Return [X, Y] of the center of cell containing provided text 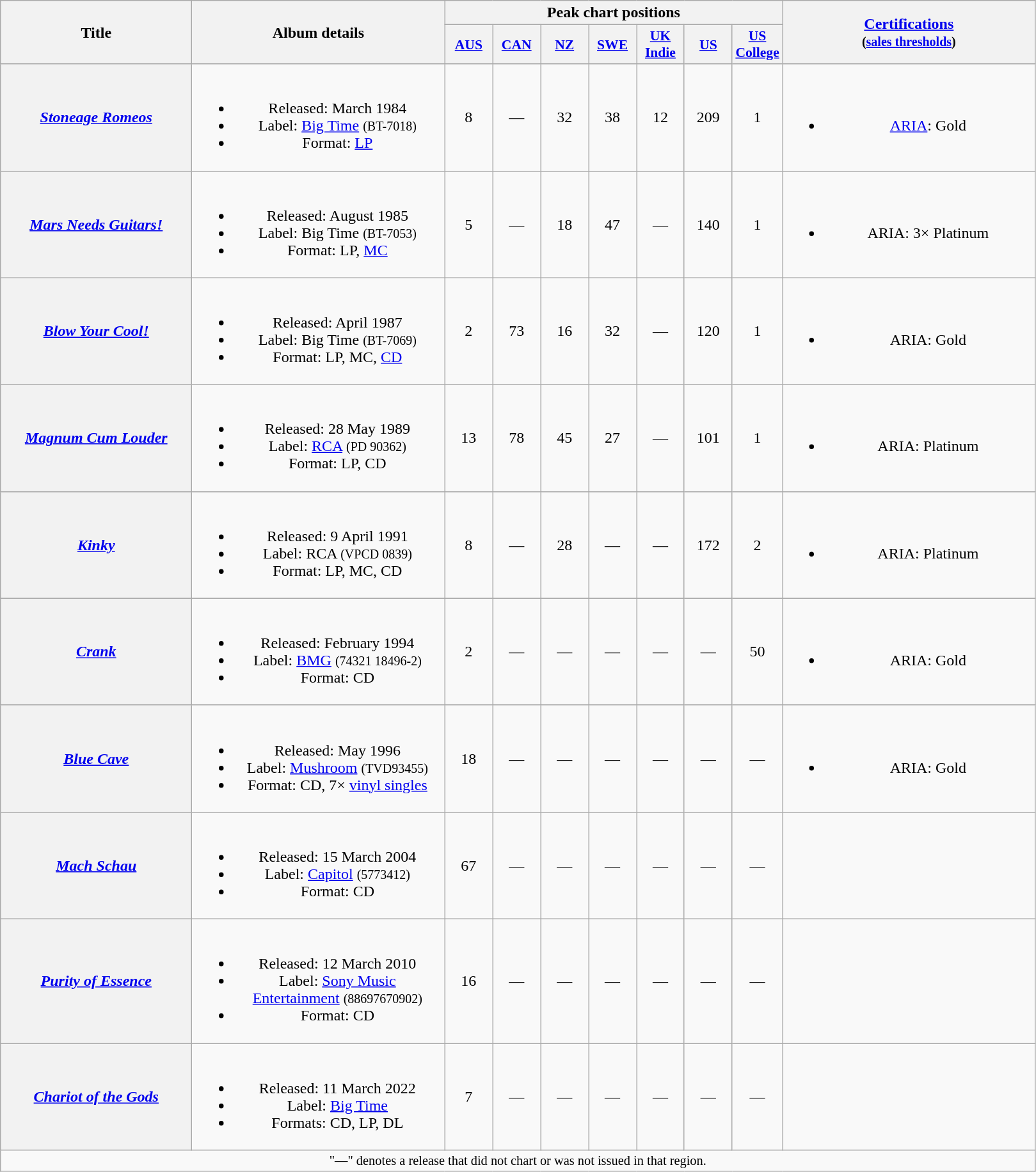
Released: March 1984Label: Big Time (BT-7018)Format: LP [319, 118]
ARIA: 3× Platinum [909, 224]
US College [757, 45]
13 [468, 438]
Released: 11 March 2022Label: Big TimeFormats: CD, LP, DL [319, 1097]
28 [564, 545]
Released: August 1985Label: Big Time (BT-7053)Format: LP, MC [319, 224]
SWE [613, 45]
Album details [319, 32]
Released: May 1996Label: Mushroom (TVD93455)Format: CD, 7× vinyl singles [319, 759]
CAN [517, 45]
Crank [96, 651]
101 [708, 438]
38 [613, 118]
73 [517, 331]
Blow Your Cool! [96, 331]
45 [564, 438]
Mach Schau [96, 865]
47 [613, 224]
Blue Cave [96, 759]
US [708, 45]
Released: 12 March 2010Label: Sony Music Entertainment (88697670902)Format: CD [319, 981]
78 [517, 438]
Released: 28 May 1989Label: RCA (PD 90362)Format: LP, CD [319, 438]
209 [708, 118]
Title [96, 32]
NZ [564, 45]
Chariot of the Gods [96, 1097]
50 [757, 651]
"—" denotes a release that did not chart or was not issued in that region. [518, 1161]
172 [708, 545]
UK Indie [660, 45]
Peak chart positions [614, 13]
5 [468, 224]
Released: April 1987Label: Big Time (BT-7069)Format: LP, MC, CD [319, 331]
Released: 15 March 2004Label: Capitol (5773412)Format: CD [319, 865]
Released: 9 April 1991Label: RCA (VPCD 0839)Format: LP, MC, CD [319, 545]
Stoneage Romeos [96, 118]
140 [708, 224]
Mars Needs Guitars! [96, 224]
12 [660, 118]
Magnum Cum Louder [96, 438]
Certifications(sales thresholds) [909, 32]
Released: February 1994Label: BMG (74321 18496-2)Format: CD [319, 651]
Purity of Essence [96, 981]
Kinky [96, 545]
67 [468, 865]
27 [613, 438]
7 [468, 1097]
120 [708, 331]
AUS [468, 45]
